Scan for the cell matching the given text and deliver its [x, y] coordinate at center. 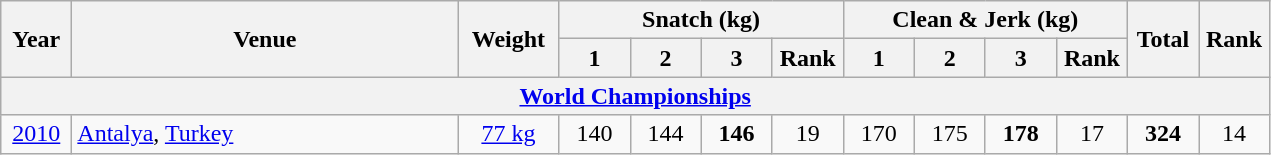
14 [1234, 134]
Year [36, 39]
Clean & Jerk (kg) [985, 20]
17 [1092, 134]
Venue [265, 39]
146 [736, 134]
324 [1162, 134]
Antalya, Turkey [265, 134]
178 [1020, 134]
77 kg [508, 134]
170 [878, 134]
Snatch (kg) [701, 20]
140 [594, 134]
Weight [508, 39]
Total [1162, 39]
2010 [36, 134]
World Championships [636, 96]
175 [950, 134]
144 [666, 134]
19 [808, 134]
